Extract the (X, Y) coordinate from the center of the cell holding the provided text.  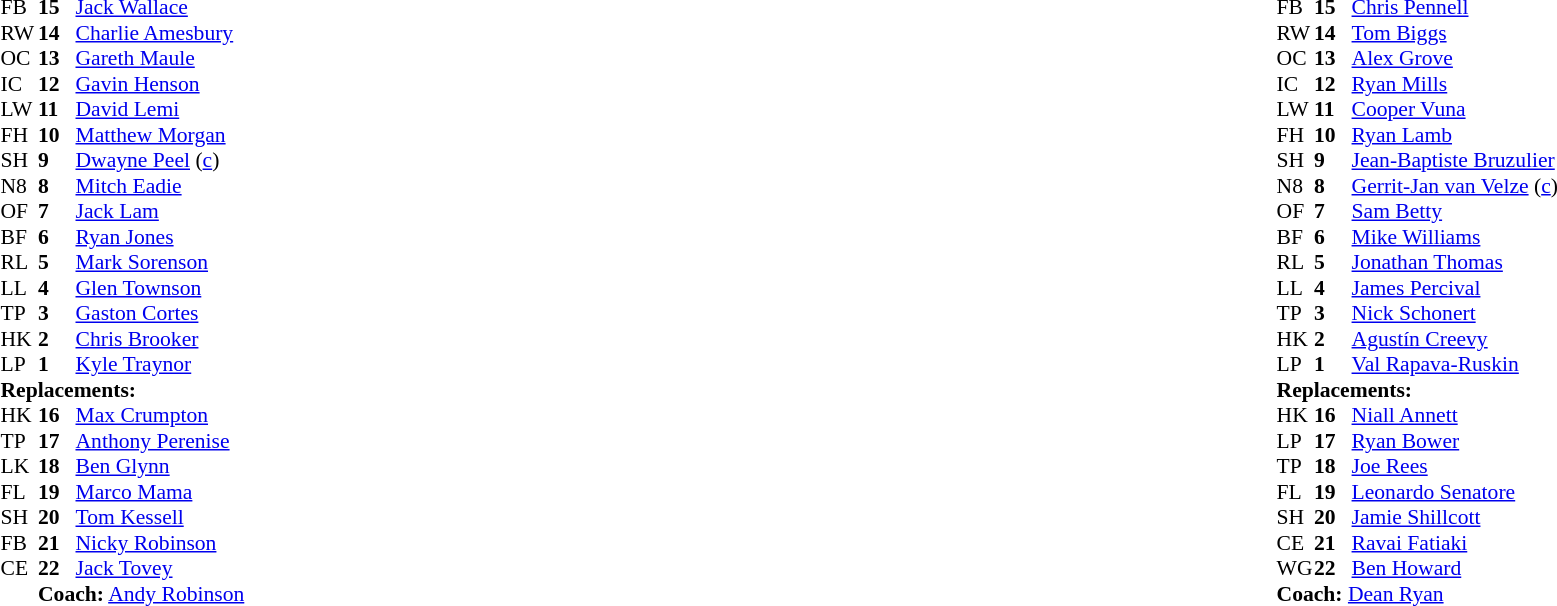
Marco Mama (160, 492)
Tom Kessell (160, 517)
Charlie Amesbury (160, 33)
Gaston Cortes (160, 313)
Glen Townson (160, 288)
WG (1296, 569)
Gavin Henson (160, 84)
LK (19, 467)
Nicky Robinson (160, 543)
Gareth Maule (160, 59)
Jack Tovey (160, 569)
Chris Brooker (160, 339)
Replacements: (122, 390)
Mitch Eadie (160, 186)
FB (19, 543)
Max Crumpton (160, 415)
Ben Glynn (160, 467)
Anthony Perenise (160, 441)
David Lemi (160, 109)
Dwayne Peel (c) (160, 161)
Matthew Morgan (160, 135)
Jack Lam (160, 211)
Kyle Traynor (160, 365)
Ryan Jones (160, 237)
Mark Sorenson (160, 263)
